Return the [X, Y] coordinate for the center point of the cell that contains the specified text.  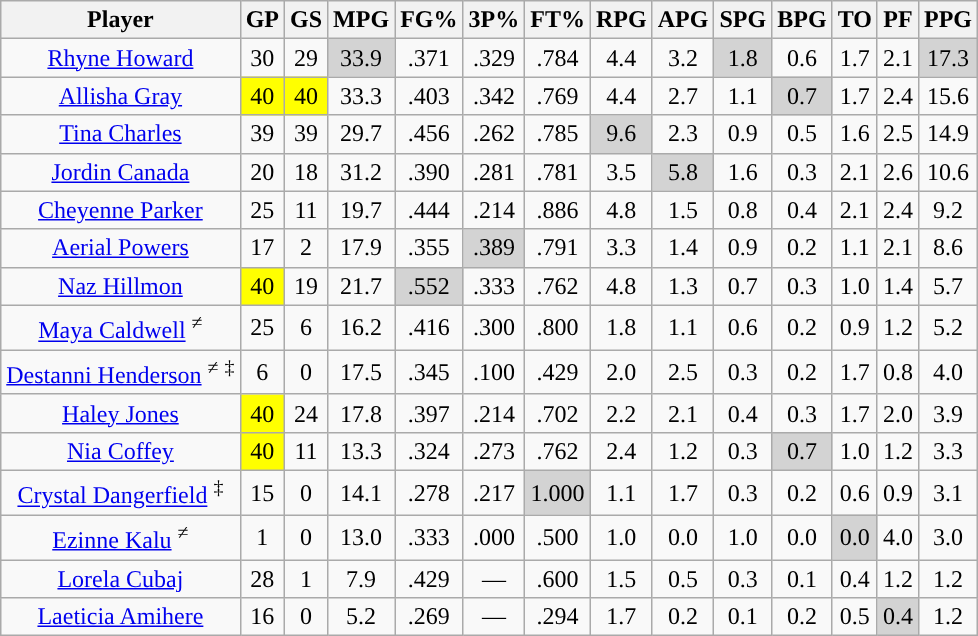
RPG [621, 20]
.324 [429, 451]
Lorela Cubaj [120, 579]
19.7 [362, 210]
1.3 [683, 286]
14.9 [948, 134]
14.1 [362, 492]
.342 [494, 96]
3.0 [948, 538]
29 [306, 58]
Aerial Powers [120, 248]
GP [262, 20]
13.0 [362, 538]
.000 [494, 538]
Haley Jones [120, 413]
.262 [494, 134]
19 [306, 286]
.300 [494, 328]
APG [683, 20]
Allisha Gray [120, 96]
Laeticia Amihere [120, 617]
28 [262, 579]
Maya Caldwell ≠ [120, 328]
Player [120, 20]
.278 [429, 492]
Tina Charles [120, 134]
5.7 [948, 286]
9.6 [621, 134]
Jordin Canada [120, 172]
3.5 [621, 172]
.769 [558, 96]
FT% [558, 20]
.702 [558, 413]
.456 [429, 134]
15.6 [948, 96]
.217 [494, 492]
7.9 [362, 579]
.403 [429, 96]
.355 [429, 248]
17.8 [362, 413]
Naz Hillmon [120, 286]
.500 [558, 538]
Rhyne Howard [120, 58]
Ezinne Kalu ≠ [120, 538]
2.7 [683, 96]
.784 [558, 58]
2.2 [621, 413]
SPG [743, 20]
.329 [494, 58]
20 [262, 172]
MPG [362, 20]
.294 [558, 617]
Crystal Dangerfield ‡ [120, 492]
3.2 [683, 58]
17.9 [362, 248]
3.9 [948, 413]
PPG [948, 20]
33.3 [362, 96]
2.6 [898, 172]
21.7 [362, 286]
.269 [429, 617]
17 [262, 248]
17.5 [362, 372]
13.3 [362, 451]
FG% [429, 20]
16 [262, 617]
Cheyenne Parker [120, 210]
31.2 [362, 172]
.100 [494, 372]
GS [306, 20]
10.6 [948, 172]
.785 [558, 134]
TO [854, 20]
2 [306, 248]
16.2 [362, 328]
BPG [802, 20]
PF [898, 20]
.444 [429, 210]
.371 [429, 58]
1.000 [558, 492]
.886 [558, 210]
3P% [494, 20]
Nia Coffey [120, 451]
.781 [558, 172]
17.3 [948, 58]
24 [306, 413]
.345 [429, 372]
Destanni Henderson ≠ ‡ [120, 372]
29.7 [362, 134]
9.2 [948, 210]
.800 [558, 328]
.281 [494, 172]
15 [262, 492]
.416 [429, 328]
.600 [558, 579]
18 [306, 172]
2.3 [683, 134]
8.6 [948, 248]
.791 [558, 248]
.397 [429, 413]
.273 [494, 451]
.390 [429, 172]
30 [262, 58]
33.9 [362, 58]
5.8 [683, 172]
.389 [494, 248]
3.1 [948, 492]
.552 [429, 286]
